Provide the [X, Y] coordinate of the cell's center where the given text is located.  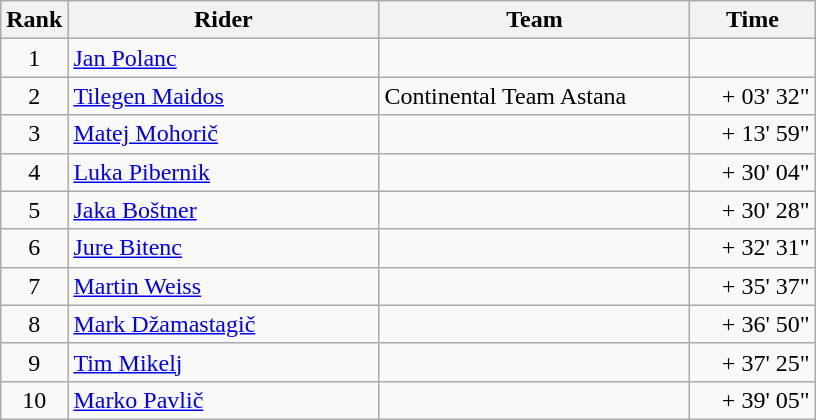
+ 35' 37" [752, 286]
Tim Mikelj [224, 362]
1 [34, 58]
+ 30' 04" [752, 172]
Jure Bitenc [224, 248]
Rank [34, 20]
Rider [224, 20]
Jan Polanc [224, 58]
Matej Mohorič [224, 134]
10 [34, 400]
Martin Weiss [224, 286]
+ 37' 25" [752, 362]
Tilegen Maidos [224, 96]
8 [34, 324]
Luka Pibernik [224, 172]
Mark Džamastagič [224, 324]
Jaka Boštner [224, 210]
+ 03' 32" [752, 96]
Continental Team Astana [534, 96]
2 [34, 96]
+ 39' 05" [752, 400]
+ 32' 31" [752, 248]
6 [34, 248]
+ 13' 59" [752, 134]
5 [34, 210]
3 [34, 134]
+ 30' 28" [752, 210]
Marko Pavlič [224, 400]
4 [34, 172]
9 [34, 362]
Team [534, 20]
+ 36' 50" [752, 324]
Time [752, 20]
7 [34, 286]
